Return [X, Y] of the center of cell containing provided text 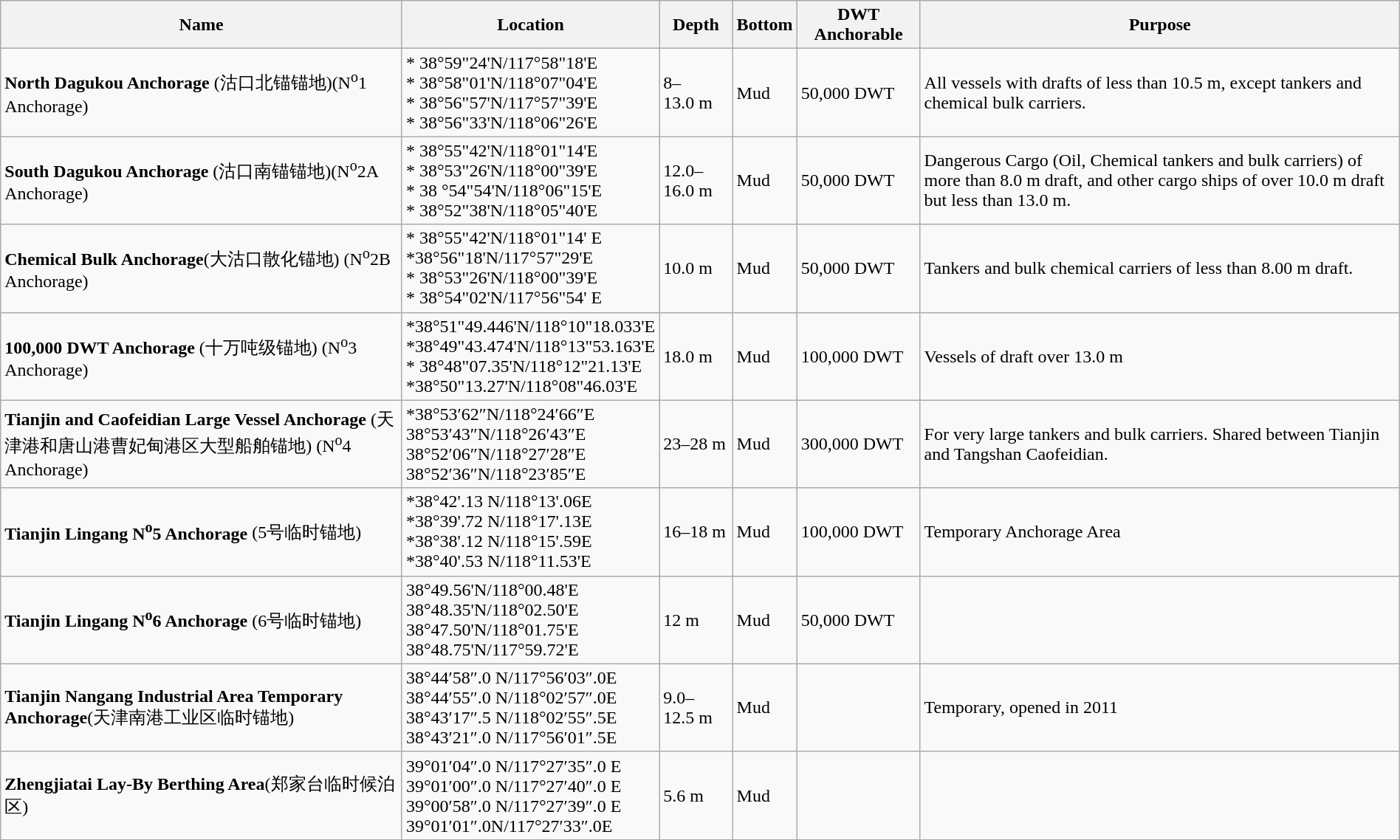
16–18 m [696, 531]
Purpose [1159, 25]
Tankers and bulk chemical carriers of less than 8.00 m draft. [1159, 269]
Chemical Bulk Anchorage(大沽口散化锚地) (No2B Anchorage) [202, 269]
*38°42'.13 N/118°13'.06E *38°39'.72 N/118°17'.13E*38°38'.12 N/118°15'.59E*38°40'.53 N/118°11.53'E [530, 531]
All vessels with drafts of less than 10.5 m, except tankers and chemical bulk carriers. [1159, 93]
* 38°59"24'N/117°58"18'E * 38°58"01'N/118°07"04'E * 38°56"57'N/117°57"39'E * 38°56"33'N/118°06"26'E [530, 93]
South Dagukou Anchorage (沽口南锚锚地)(No2A Anchorage) [202, 180]
5.6 m [696, 796]
Tianjin Nangang Industrial Area Temporary Anchorage(天津南港工业区临时锚地) [202, 707]
38°44′58″.0 N/117°56′03″.0E38°44′55″.0 N/118°02′57″.0E38°43′17″.5 N/118°02′55″.5E38°43′21″.0 N/117°56′01″.5E [530, 707]
* 38°55"42'N/118°01"14' E*38°56"18'N/117°57"29'E* 38°53"26'N/118°00"39'E* 38°54"02'N/117°56"54' E [530, 269]
Dangerous Cargo (Oil, Chemical tankers and bulk carriers) of more than 8.0 m draft, and other cargo ships of over 10.0 m draft but less than 13.0 m. [1159, 180]
8–13.0 m [696, 93]
Depth [696, 25]
Temporary, opened in 2011 [1159, 707]
12 m [696, 620]
Name [202, 25]
Location [530, 25]
10.0 m [696, 269]
12.0–16.0 m [696, 180]
Bottom [765, 25]
Temporary Anchorage Area [1159, 531]
Zhengjiatai Lay-By Berthing Area(郑家台临时候泊区) [202, 796]
300,000 DWT [858, 444]
38°49.56'N/118°00.48'E38°48.35'N/118°02.50'E38°47.50'N/118°01.75'E38°48.75'N/117°59.72'E [530, 620]
Tianjin Lingang No6 Anchorage (6号临时锚地) [202, 620]
23–28 m [696, 444]
*38°53′62″N/118°24′66″E38°53′43″N/118°26′43″E38°52′06″N/118°27′28″E38°52′36″N/118°23′85″E [530, 444]
Tianjin and Caofeidian Large Vessel Anchorage (天津港和唐山港曹妃甸港区大型船舶锚地) (No4 Anchorage) [202, 444]
18.0 m [696, 356]
*38°51"49.446'N/118°10"18.033'E*38°49"43.474'N/118°13"53.163'E* 38°48"07.35'N/118°12"21.13'E*38°50"13.27'N/118°08"46.03'E [530, 356]
39°01′04″.0 N/117°27′35″.0 E 39°01′00″.0 N/117°27′40″.0 E 39°00′58″.0 N/117°27′39″.0 E39°01′01″.0N/117°27′33″.0E [530, 796]
Vessels of draft over 13.0 m [1159, 356]
DWT Anchorable [858, 25]
* 38°55"42'N/118°01"14'E * 38°53"26'N/118°00"39'E* 38 °54"54'N/118°06"15'E* 38°52"38'N/118°05"40'E [530, 180]
Tianjin Lingang No5 Anchorage (5号临时锚地) [202, 531]
100,000 DWT Anchorage (十万吨级锚地) (No3 Anchorage) [202, 356]
For very large tankers and bulk carriers. Shared between Tianjin and Tangshan Caofeidian. [1159, 444]
North Dagukou Anchorage (沽口北锚锚地)(No1 Anchorage) [202, 93]
9.0–12.5 m [696, 707]
